For the text-containing cell, return its midpoint in [x, y] coordinate format. 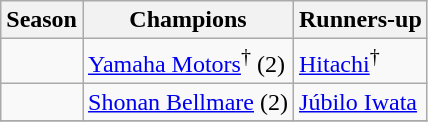
Júbilo Iwata [361, 102]
Shonan Bellmare (2) [188, 102]
Hitachi† [361, 62]
Season [42, 20]
Runners-up [361, 20]
Champions [188, 20]
Yamaha Motors† (2) [188, 62]
